Scan for the cell matching the given text and deliver its [x, y] coordinate at center. 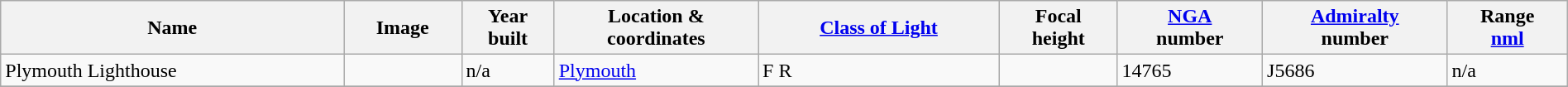
Yearbuilt [508, 28]
Location & coordinates [656, 28]
Plymouth [656, 70]
Focalheight [1059, 28]
Plymouth Lighthouse [172, 70]
Admiraltynumber [1355, 28]
NGAnumber [1189, 28]
Image [403, 28]
Rangenml [1507, 28]
14765 [1189, 70]
Class of Light [879, 28]
J5686 [1355, 70]
F R [879, 70]
Name [172, 28]
